Return the [x, y] coordinate for the center point of the cell that contains the specified text.  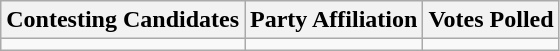
Votes Polled [491, 20]
Party Affiliation [334, 20]
Contesting Candidates [123, 20]
